Find where the given text appears and provide that cell's center as [X, Y] coordinate. 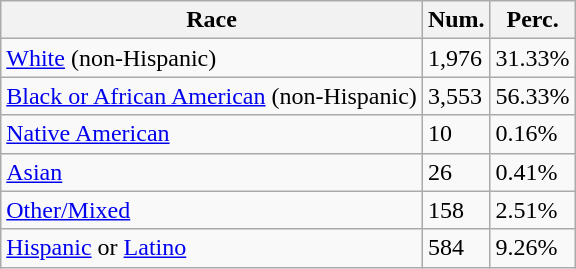
158 [456, 210]
Asian [212, 172]
0.41% [532, 172]
Hispanic or Latino [212, 248]
Black or African American (non-Hispanic) [212, 96]
0.16% [532, 134]
56.33% [532, 96]
31.33% [532, 58]
Perc. [532, 20]
Native American [212, 134]
3,553 [456, 96]
9.26% [532, 248]
2.51% [532, 210]
1,976 [456, 58]
White (non-Hispanic) [212, 58]
Race [212, 20]
Num. [456, 20]
26 [456, 172]
10 [456, 134]
Other/Mixed [212, 210]
584 [456, 248]
